Search for the cell housing the specified text and yield its (X, Y) center coordinate. 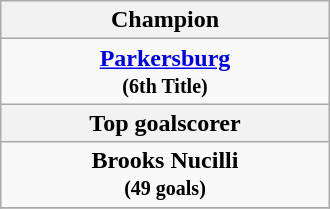
Brooks Nucilli (49 goals) (165, 174)
Champion (165, 20)
Top goalscorer (165, 123)
Parkersburg(6th Title) (165, 72)
